Determine the (x, y) coordinate at the center of the cell enclosing the given text.  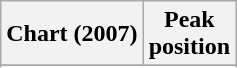
Peakposition (189, 34)
Chart (2007) (72, 34)
